Scan for the cell matching the given text and deliver its [x, y] coordinate at center. 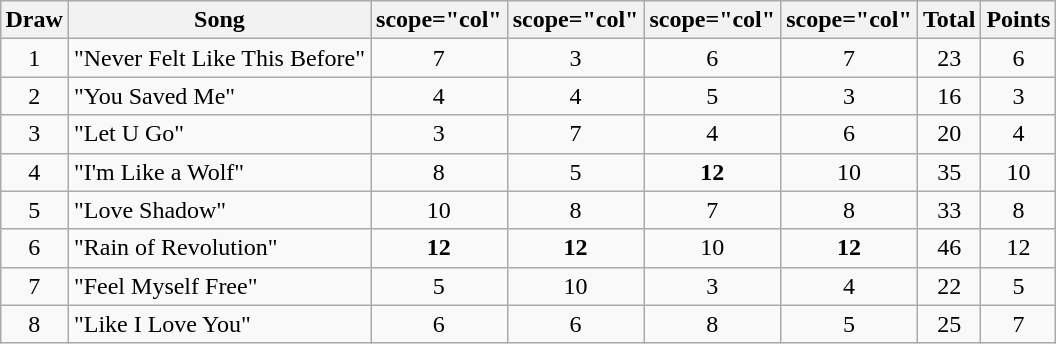
Points [1018, 20]
"Rain of Revolution" [219, 248]
Draw [34, 20]
1 [34, 58]
"Let U Go" [219, 134]
46 [949, 248]
23 [949, 58]
"I'm Like a Wolf" [219, 172]
16 [949, 96]
35 [949, 172]
"You Saved Me" [219, 96]
"Love Shadow" [219, 210]
"Like I Love You" [219, 324]
20 [949, 134]
"Feel Myself Free" [219, 286]
22 [949, 286]
25 [949, 324]
2 [34, 96]
Song [219, 20]
Total [949, 20]
33 [949, 210]
"Never Felt Like This Before" [219, 58]
